Determine the [x, y] coordinate at the center of the cell enclosing the given text.  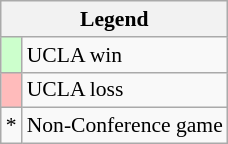
Non-Conference game [125, 126]
* [12, 126]
Legend [114, 19]
UCLA win [125, 55]
UCLA loss [125, 90]
